Extract the [x, y] coordinate from the center of the cell holding the provided text.  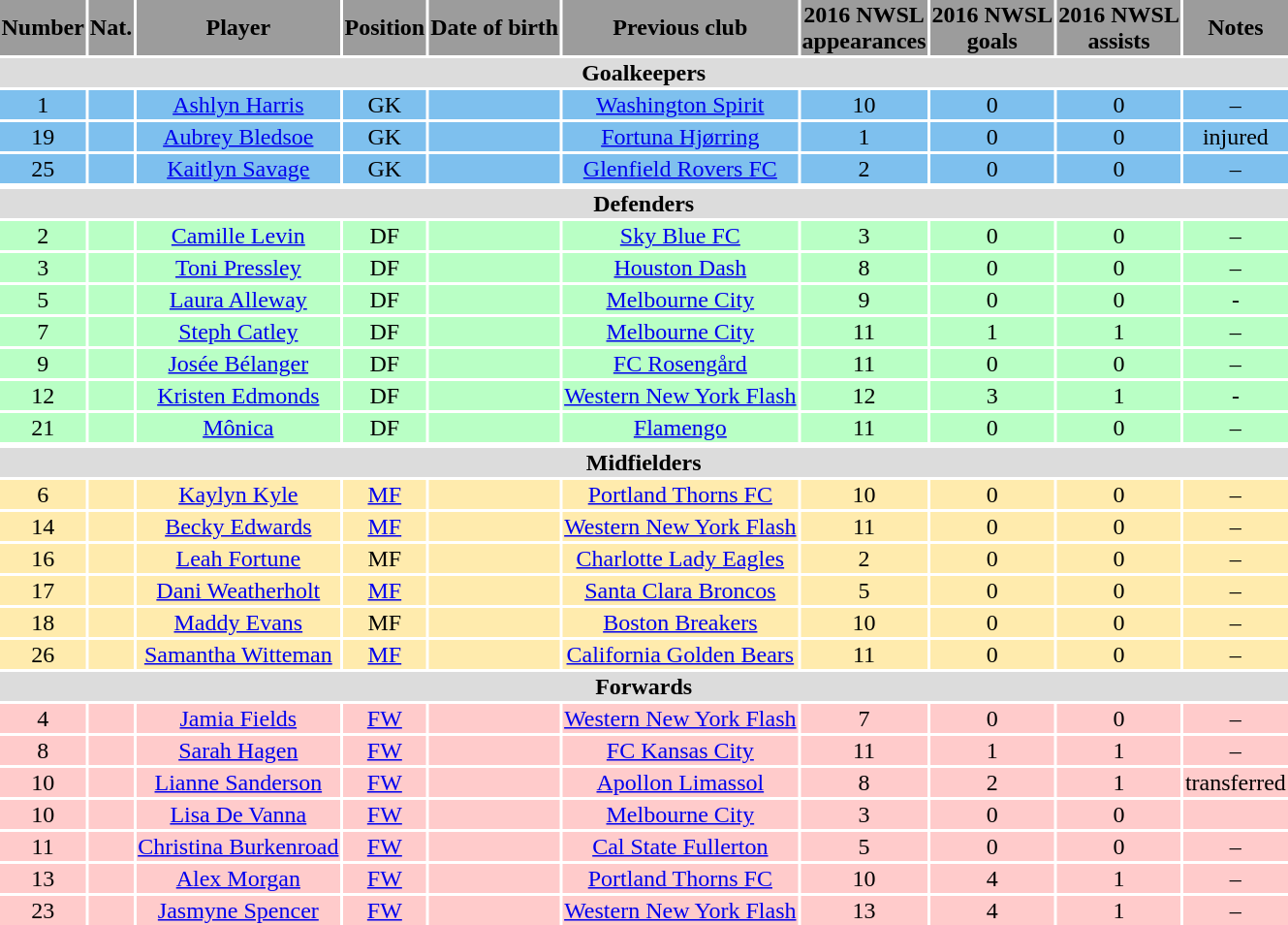
Player [238, 27]
Santa Clara Broncos [680, 590]
Jamia Fields [238, 718]
Defenders [644, 204]
Ashlyn Harris [238, 105]
Steph Catley [238, 332]
Kaylyn Kyle [238, 494]
2016 NWSL appearances [864, 27]
19 [43, 137]
Flamengo [680, 428]
California Golden Bears [680, 654]
Cal State Fullerton [680, 846]
Leah Fortune [238, 558]
FC Rosengård [680, 364]
2016 NWSL assists [1119, 27]
transferred [1235, 782]
Houston Dash [680, 268]
Maddy Evans [238, 622]
Washington Spirit [680, 105]
Christina Burkenroad [238, 846]
23 [43, 910]
Camille Levin [238, 236]
Dani Weatherholt [238, 590]
injured [1235, 137]
Date of birth [494, 27]
Jasmyne Spencer [238, 910]
Kaitlyn Savage [238, 169]
Charlotte Lady Eagles [680, 558]
6 [43, 494]
Sky Blue FC [680, 236]
Lisa De Vanna [238, 814]
Glenfield Rovers FC [680, 169]
Goalkeepers [644, 73]
Josée Bélanger [238, 364]
Laura Alleway [238, 300]
2016 NWSL goals [992, 27]
16 [43, 558]
Alex Morgan [238, 878]
Midfielders [644, 462]
Sarah Hagen [238, 750]
Becky Edwards [238, 526]
Toni Pressley [238, 268]
Aubrey Bledsoe [238, 137]
Number [43, 27]
Mônica [238, 428]
14 [43, 526]
Notes [1235, 27]
Position [385, 27]
18 [43, 622]
Previous club [680, 27]
26 [43, 654]
17 [43, 590]
Lianne Sanderson [238, 782]
25 [43, 169]
21 [43, 428]
Kristen Edmonds [238, 396]
Nat. [110, 27]
Apollon Limassol [680, 782]
Boston Breakers [680, 622]
FC Kansas City [680, 750]
Forwards [644, 686]
Fortuna Hjørring [680, 137]
Samantha Witteman [238, 654]
